Locate the cell with the specified text and output its (X, Y) center coordinate. 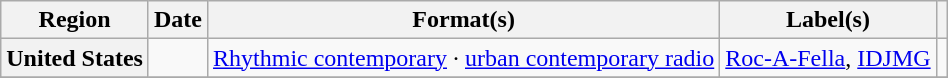
Date (178, 20)
Roc-A-Fella, IDJMG (828, 58)
Label(s) (828, 20)
United States (75, 58)
Rhythmic contemporary · urban contemporary radio (464, 58)
Format(s) (464, 20)
Region (75, 20)
